Return (x, y) of the center of cell containing provided text 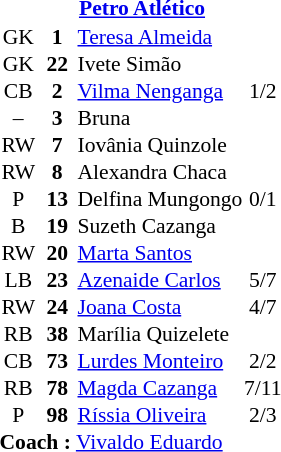
Vilma Nenganga (160, 91)
3 (57, 118)
Lurdes Monteiro (160, 361)
1 (57, 37)
38 (57, 334)
Alexandra Chaca (160, 172)
98 (57, 415)
LB (19, 280)
78 (57, 388)
2 (57, 91)
20 (57, 253)
Suzeth Cazanga (160, 226)
Azenaide Carlos (160, 280)
22 (57, 64)
19 (57, 226)
Joana Costa (160, 307)
8 (57, 172)
Marta Santos (160, 253)
23 (57, 280)
7 (57, 145)
Ríssia Oliveira (160, 415)
Teresa Almeida (160, 37)
Marília Quizelete (160, 334)
Bruna (160, 118)
Magda Cazanga (160, 388)
13 (57, 199)
– (19, 118)
Ivete Simão (160, 64)
B (19, 226)
73 (57, 361)
Delfina Mungongo (160, 199)
Iovânia Quinzole (160, 145)
24 (57, 307)
